Provide the (x, y) coordinate of the cell's center where the given text is located.  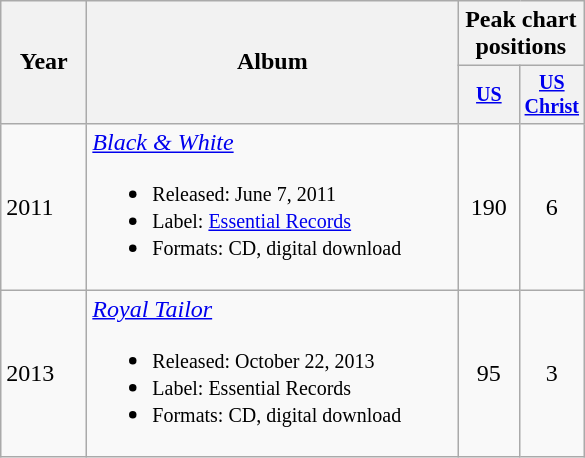
6 (552, 206)
Royal TailorReleased: October 22, 2013Label: Essential RecordsFormats: CD, digital download (272, 374)
Album (272, 62)
US Christ (552, 94)
2011 (44, 206)
3 (552, 374)
Black & WhiteReleased: June 7, 2011Label: Essential RecordsFormats: CD, digital download (272, 206)
Peak chart positions (521, 34)
US (489, 94)
2013 (44, 374)
Year (44, 62)
190 (489, 206)
95 (489, 374)
